Search for the cell housing the specified text and yield its (x, y) center coordinate. 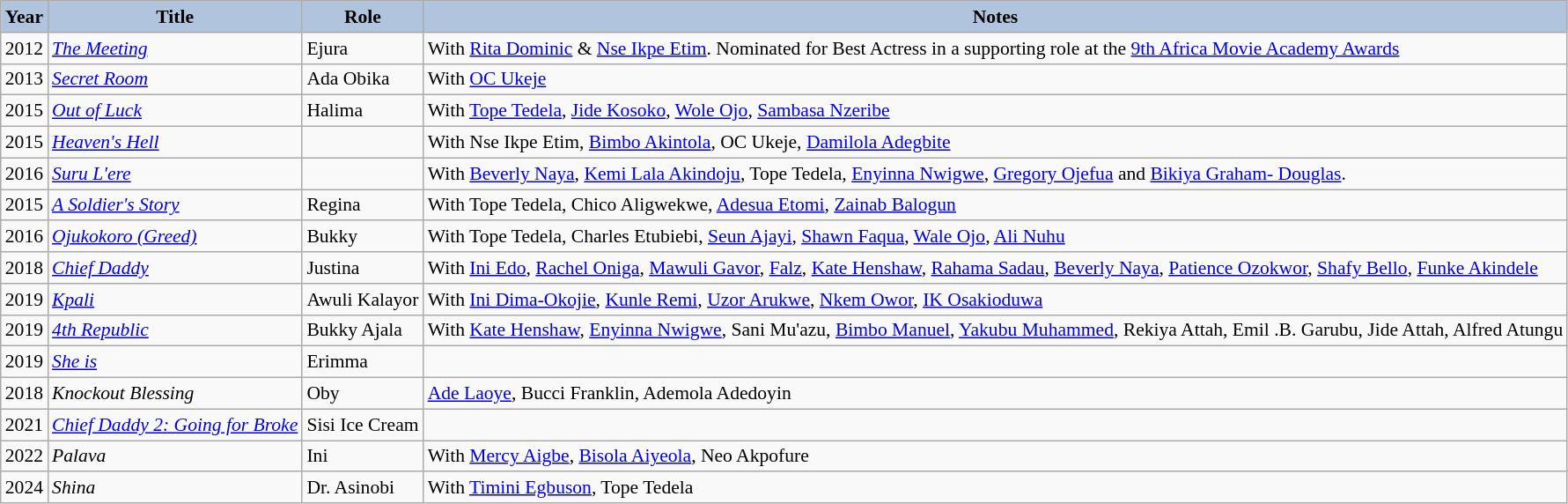
With Tope Tedela, Charles Etubiebi, Seun Ajayi, Shawn Faqua, Wale Ojo, Ali Nuhu (996, 237)
With Beverly Naya, Kemi Lala Akindoju, Tope Tedela, Enyinna Nwigwe, Gregory Ojefua and Bikiya Graham- Douglas. (996, 174)
Ada Obika (363, 79)
2024 (25, 488)
Knockout Blessing (174, 394)
Title (174, 17)
Kpali (174, 300)
2012 (25, 48)
With Rita Dominic & Nse Ikpe Etim. Nominated for Best Actress in a supporting role at the 9th Africa Movie Academy Awards (996, 48)
Ojukokoro (Greed) (174, 237)
Role (363, 17)
The Meeting (174, 48)
2022 (25, 456)
Secret Room (174, 79)
Dr. Asinobi (363, 488)
Palava (174, 456)
With Tope Tedela, Jide Kosoko, Wole Ojo, Sambasa Nzeribe (996, 111)
Awuli Kalayor (363, 300)
Justina (363, 268)
2021 (25, 425)
Halima (363, 111)
With Tope Tedela, Chico Aligwekwe, Adesua Etomi, Zainab Balogun (996, 205)
Heaven's Hell (174, 143)
With Nse Ikpe Etim, Bimbo Akintola, OC Ukeje, Damilola Adegbite (996, 143)
Shina (174, 488)
Sisi Ice Cream (363, 425)
Regina (363, 205)
With Ini Edo, Rachel Oniga, Mawuli Gavor, Falz, Kate Henshaw, Rahama Sadau, Beverly Naya, Patience Ozokwor, Shafy Bello, Funke Akindele (996, 268)
4th Republic (174, 330)
Ini (363, 456)
With OC Ukeje (996, 79)
Ade Laoye, Bucci Franklin, Ademola Adedoyin (996, 394)
Out of Luck (174, 111)
Oby (363, 394)
Year (25, 17)
Chief Daddy 2: Going for Broke (174, 425)
Bukky (363, 237)
A Soldier's Story (174, 205)
Notes (996, 17)
Bukky Ajala (363, 330)
Erimma (363, 362)
With Ini Dima-Okojie, Kunle Remi, Uzor Arukwe, Nkem Owor, IK Osakioduwa (996, 300)
She is (174, 362)
2013 (25, 79)
With Kate Henshaw, Enyinna Nwigwe, Sani Mu'azu, Bimbo Manuel, Yakubu Muhammed, Rekiya Attah, Emil .B. Garubu, Jide Attah, Alfred Atungu (996, 330)
With Mercy Aigbe, Bisola Aiyeola, Neo Akpofure (996, 456)
Ejura (363, 48)
Suru L'ere (174, 174)
Chief Daddy (174, 268)
With Timini Egbuson, Tope Tedela (996, 488)
